Extract the (x, y) coordinate from the center of the cell holding the provided text.  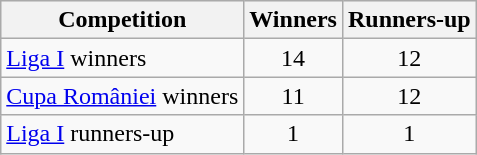
Winners (294, 20)
Liga I winners (122, 58)
14 (294, 58)
Competition (122, 20)
Runners-up (409, 20)
Liga I runners-up (122, 134)
Cupa României winners (122, 96)
11 (294, 96)
